Locate the cell with the specified text and output its [X, Y] center coordinate. 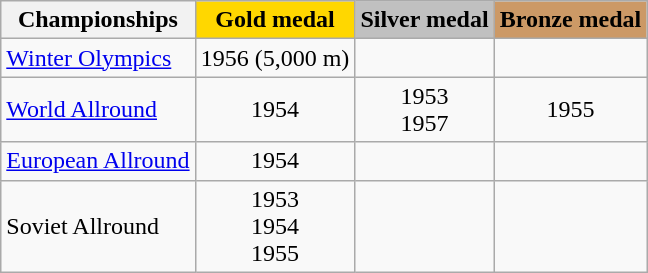
Championships [98, 20]
1953 1957 [424, 110]
Silver medal [424, 20]
1953 1954 1955 [275, 226]
1955 [570, 110]
1956 (5,000 m) [275, 58]
World Allround [98, 110]
Soviet Allround [98, 226]
European Allround [98, 161]
Bronze medal [570, 20]
Winter Olympics [98, 58]
Gold medal [275, 20]
